Provide the (x, y) coordinate of the cell's center where the given text is located.  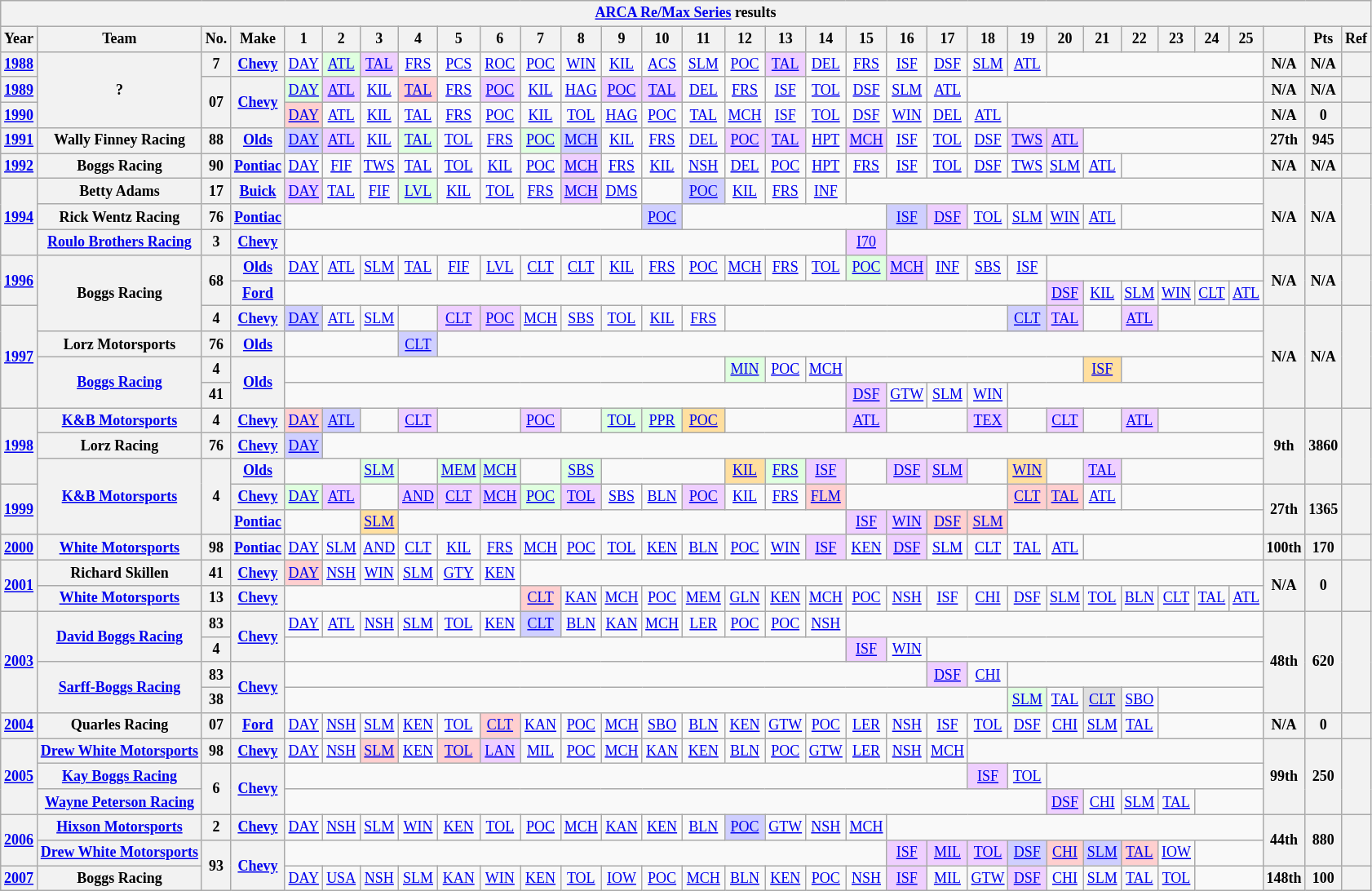
Betty Adams (119, 191)
90 (215, 166)
PPR (662, 421)
I70 (866, 242)
2001 (20, 586)
ARCA Re/Max Series results (686, 13)
170 (1323, 547)
1997 (20, 357)
148th (1284, 878)
Team (119, 39)
2004 (20, 726)
? (119, 90)
Wayne Peterson Racing (119, 801)
ACS (662, 64)
16 (907, 39)
2005 (20, 777)
1990 (20, 114)
Year (20, 39)
Ref (1357, 39)
88 (215, 140)
Lorz Motorsports (119, 344)
15 (866, 39)
TEX (988, 421)
GTY (458, 573)
12 (745, 39)
5 (458, 39)
DMS (622, 191)
2003 (20, 663)
LAN (500, 751)
Pts (1323, 39)
93 (215, 865)
9 (622, 39)
2006 (20, 840)
1 (303, 39)
USA (341, 878)
10 (662, 39)
1988 (20, 64)
48th (1284, 663)
100 (1323, 878)
25 (1246, 39)
Wally Finney Racing (119, 140)
David Boggs Racing (119, 636)
1994 (20, 217)
ROC (500, 64)
880 (1323, 840)
1992 (20, 166)
38 (215, 700)
1999 (20, 509)
Buick (258, 191)
68 (215, 280)
Sarff-Boggs Racing (119, 687)
100th (1284, 547)
MIN (745, 369)
Make (258, 39)
19 (1028, 39)
Kay Boggs Racing (119, 777)
2007 (20, 878)
24 (1211, 39)
Richard Skillen (119, 573)
20 (1065, 39)
620 (1323, 663)
1989 (20, 90)
1991 (20, 140)
99th (1284, 777)
3860 (1323, 446)
1365 (1323, 509)
945 (1323, 140)
Rick Wentz Racing (119, 217)
FLM (825, 496)
18 (988, 39)
Lorz Racing (119, 445)
21 (1102, 39)
9th (1284, 446)
44th (1284, 840)
8 (581, 39)
Hixson Motorsports (119, 827)
1998 (20, 446)
1996 (20, 280)
No. (215, 39)
14 (825, 39)
22 (1140, 39)
23 (1176, 39)
2000 (20, 547)
GLN (745, 599)
PCS (458, 64)
11 (703, 39)
250 (1323, 777)
Roulo Brothers Racing (119, 242)
Quarles Racing (119, 726)
